Search for the cell housing the specified text and yield its [x, y] center coordinate. 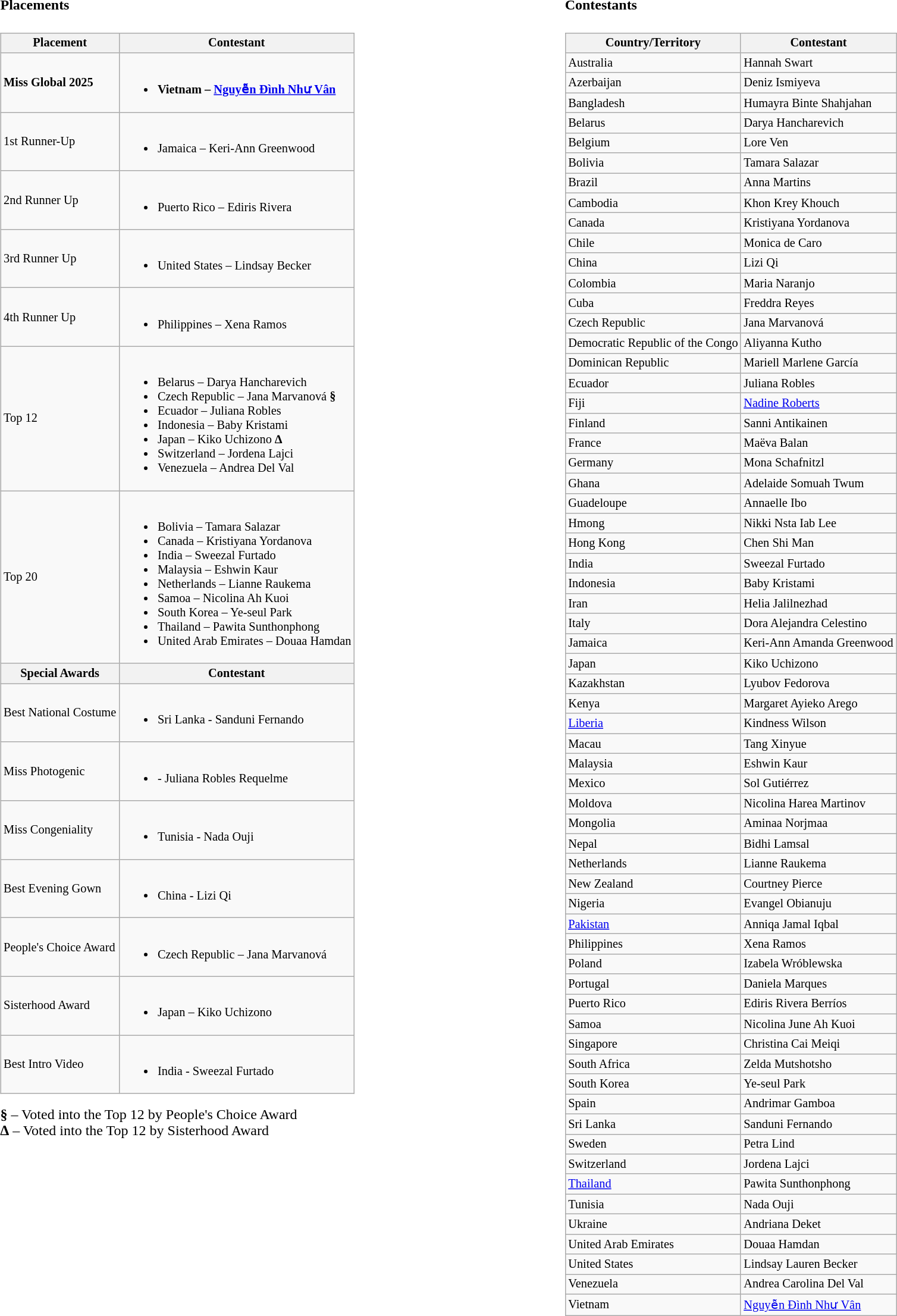
Puerto Rico [653, 1004]
Macau [653, 744]
Margaret Ayieko Arego [818, 704]
Czech Republic – Jana Marvanová [237, 947]
Nadine Roberts [818, 403]
Vietnam – Nguyễn Đình Như Vân [237, 83]
Jamaica [653, 644]
Xena Ramos [818, 944]
Moldova [653, 804]
Lindsay Lauren Becker [818, 1264]
Bangladesh [653, 103]
Hong Kong [653, 543]
Izabela Wróblewska [818, 964]
Maëva Balan [818, 443]
Sol Gutiérrez [818, 784]
Sisterhood Award [59, 1005]
Belgium [653, 143]
Belarus [653, 123]
Nigeria [653, 904]
Deniz Ismiyeva [818, 83]
Douaa Hamdan [818, 1244]
South Africa [653, 1064]
China [653, 263]
Darya Hancharevich [818, 123]
Samoa [653, 1024]
Fiji [653, 403]
Dora Alejandra Celestino [818, 623]
Eshwin Kaur [818, 764]
2nd Runner Up [59, 200]
Khon Krey Khouch [818, 203]
United Arab Emirates [653, 1244]
Kazakhstan [653, 684]
Helia Jalilnezhad [818, 603]
Sanni Antikainen [818, 424]
Placement [59, 43]
China - Lizi Qi [237, 888]
Liberia [653, 723]
Netherlands [653, 864]
Miss Photogenic [59, 771]
Ediris Rivera Berríos [818, 1004]
Monica de Caro [818, 243]
Mongolia [653, 824]
Courtney Pierce [818, 884]
Chile [653, 243]
Ghana [653, 483]
Petra Lind [818, 1144]
Aliyanna Kutho [818, 343]
United States – Lindsay Becker [237, 259]
Australia [653, 63]
Portugal [653, 984]
Bidhi Lamsal [818, 844]
- Juliana Robles Requelme [237, 771]
Adelaide Somuah Twum [818, 483]
Sri Lanka [653, 1124]
Bolivia [653, 163]
Andrimar Gamboa [818, 1104]
Malaysia [653, 764]
Philippines – Xena Ramos [237, 317]
Tunisia [653, 1204]
Italy [653, 623]
Andriana Deket [818, 1224]
Mexico [653, 784]
Sanduni Fernando [818, 1124]
New Zealand [653, 884]
Tang Xinyue [818, 744]
1st Runner-Up [59, 142]
Lizi Qi [818, 263]
Nicolina June Ah Kuoi [818, 1024]
Chen Shi Man [818, 543]
Zelda Mutshotsho [818, 1064]
Dominican Republic [653, 364]
Brazil [653, 183]
Jordena Lajci [818, 1164]
Democratic Republic of the Congo [653, 343]
Venezuela [653, 1284]
Nepal [653, 844]
Germany [653, 463]
Kindness Wilson [818, 723]
Anna Martins [818, 183]
Hannah Swart [818, 63]
Guadeloupe [653, 503]
Aminaa Norjmaa [818, 824]
Humayra Binte Shahjahan [818, 103]
Kristiyana Yordanova [818, 223]
Nguyễn Đình Như Vân [818, 1304]
Spain [653, 1104]
Miss Congeniality [59, 830]
Lore Ven [818, 143]
Poland [653, 964]
Best Evening Gown [59, 888]
Cambodia [653, 203]
Czech Republic [653, 323]
Vietnam [653, 1304]
Colombia [653, 283]
Japan [653, 663]
3rd Runner Up [59, 259]
Iran [653, 603]
Christina Cai Meiqi [818, 1044]
Best National Costume [59, 713]
Cuba [653, 303]
Nicolina Harea Martinov [818, 804]
Tunisia - Nada Ouji [237, 830]
Keri-Ann Amanda Greenwood [818, 644]
Ecuador [653, 383]
Japan – Kiko Uchizono [237, 1005]
Annaelle Ibo [818, 503]
Ukraine [653, 1224]
Country/Territory [653, 43]
Philippines [653, 944]
Puerto Rico – Ediris Rivera [237, 200]
Kiko Uchizono [818, 663]
Andrea Carolina Del Val [818, 1284]
Jana Marvanová [818, 323]
Ye-seul Park [818, 1084]
India - Sweezal Furtado [237, 1064]
Anniqa Jamal Iqbal [818, 924]
Mona Schafnitzl [818, 463]
Juliana Robles [818, 383]
India [653, 563]
4th Runner Up [59, 317]
Evangel Obianuju [818, 904]
Singapore [653, 1044]
Top 20 [59, 577]
Freddra Reyes [818, 303]
United States [653, 1264]
Pakistan [653, 924]
Jamaica – Keri-Ann Greenwood [237, 142]
Miss Global 2025 [59, 83]
Kenya [653, 704]
Mariell Marlene García [818, 364]
Sweezal Furtado [818, 563]
South Korea [653, 1084]
Switzerland [653, 1164]
Tamara Salazar [818, 163]
Indonesia [653, 584]
Nikki Nsta Iab Lee [818, 524]
Special Awards [59, 673]
Baby Kristami [818, 584]
Lianne Raukema [818, 864]
Azerbaijan [653, 83]
Daniela Marques [818, 984]
Sweden [653, 1144]
Pawita Sunthonphong [818, 1184]
Thailand [653, 1184]
Finland [653, 424]
Hmong [653, 524]
Top 12 [59, 418]
Maria Naranjo [818, 283]
Lyubov Fedorova [818, 684]
Canada [653, 223]
Sri Lanka - Sanduni Fernando [237, 713]
Nada Ouji [818, 1204]
Best Intro Video [59, 1064]
People's Choice Award [59, 947]
France [653, 443]
